Return the (x, y) coordinate for the center point of the cell that contains the specified text.  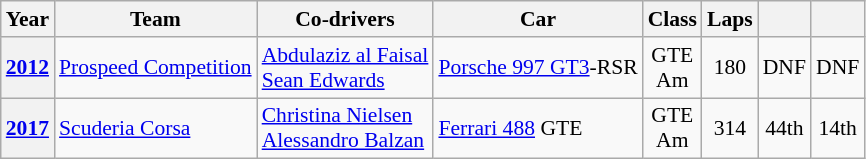
Prospeed Competition (156, 68)
Year (28, 19)
Team (156, 19)
2017 (28, 128)
Christina Nielsen Alessandro Balzan (346, 128)
Scuderia Corsa (156, 128)
44th (784, 128)
14th (838, 128)
Class (672, 19)
Abdulaziz al Faisal Sean Edwards (346, 68)
180 (730, 68)
Laps (730, 19)
314 (730, 128)
Ferrari 488 GTE (538, 128)
Co-drivers (346, 19)
Porsche 997 GT3-RSR (538, 68)
2012 (28, 68)
Car (538, 19)
